Find where the given text appears and provide that cell's center as (x, y) coordinate. 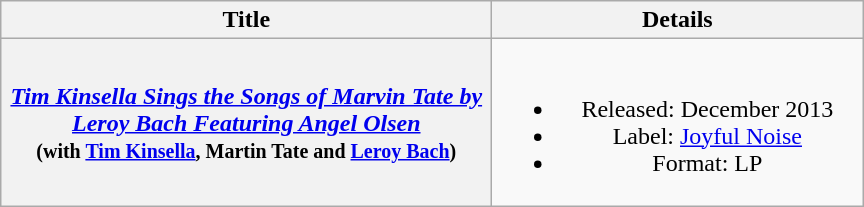
Title (246, 20)
Details (678, 20)
Tim Kinsella Sings the Songs of Marvin Tate by Leroy Bach Featuring Angel Olsen (with Tim Kinsella, Martin Tate and Leroy Bach) (246, 122)
Released: December 2013Label: Joyful NoiseFormat: LP (678, 122)
